Determine the (x, y) coordinate at the center of the cell enclosing the given text.  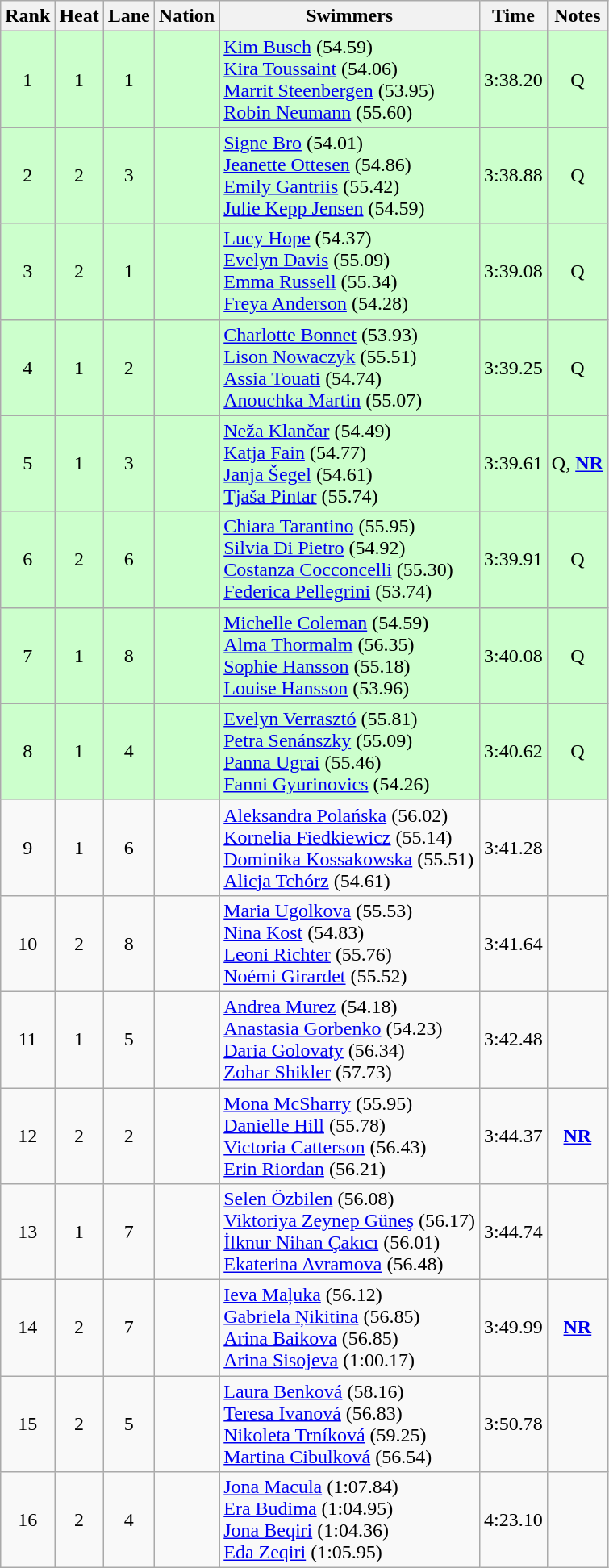
Signe Bro (54.01)Jeanette Ottesen (54.86)Emily Gantriis (55.42)Julie Kepp Jensen (54.59) (350, 176)
12 (27, 1136)
Q, NR (578, 463)
3:39.91 (514, 560)
Ieva Maļuka (56.12)Gabriela Ņikitina (56.85)Arina Baikova (56.85)Arina Sisojeva (1:00.17) (350, 1328)
Lane (129, 16)
Time (514, 16)
Evelyn Verrasztó (55.81)Petra Senánszky (55.09)Panna Ugrai (55.46)Fanni Gyurinovics (54.26) (350, 752)
3:50.78 (514, 1424)
13 (27, 1232)
Heat (79, 16)
Kim Busch (54.59)Kira Toussaint (54.06)Marrit Steenbergen (53.95)Robin Neumann (55.60) (350, 79)
Rank (27, 16)
3:39.08 (514, 271)
3:38.20 (514, 79)
Jona Macula (1:07.84)Era Budima (1:04.95)Jona Beqiri (1:04.36)Eda Zeqiri (1:05.95) (350, 1520)
Swimmers (350, 16)
Laura Benková (58.16)Teresa Ivanová (56.83)Nikoleta Trníková (59.25)Martina Cibulková (56.54) (350, 1424)
3:40.08 (514, 655)
Nation (186, 16)
15 (27, 1424)
10 (27, 944)
Michelle Coleman (54.59)Alma Thormalm (56.35)Sophie Hansson (55.18)Louise Hansson (53.96) (350, 655)
3:39.61 (514, 463)
Maria Ugolkova (55.53)Nina Kost (54.83)Leoni Richter (55.76)Noémi Girardet (55.52) (350, 944)
3:49.99 (514, 1328)
3:44.37 (514, 1136)
Charlotte Bonnet (53.93)Lison Nowaczyk (55.51)Assia Touati (54.74)Anouchka Martin (55.07) (350, 368)
Neža Klančar (54.49)Katja Fain (54.77)Janja Šegel (54.61)Tjaša Pintar (55.74) (350, 463)
3:40.62 (514, 752)
4:23.10 (514, 1520)
Selen Özbilen (56.08)Viktoriya Zeynep Güneş (56.17)İlknur Nihan Çakıcı (56.01)Ekaterina Avramova (56.48) (350, 1232)
Mona McSharry (55.95)Danielle Hill (55.78)Victoria Catterson (56.43)Erin Riordan (56.21) (350, 1136)
3:44.74 (514, 1232)
9 (27, 847)
Lucy Hope (54.37)Evelyn Davis (55.09)Emma Russell (55.34)Freya Anderson (54.28) (350, 271)
Aleksandra Polańska (56.02)Kornelia Fiedkiewicz (55.14)Dominika Kossakowska (55.51)Alicja Tchórz (54.61) (350, 847)
Chiara Tarantino (55.95)Silvia Di Pietro (54.92)Costanza Cocconcelli (55.30)Federica Pellegrini (53.74) (350, 560)
16 (27, 1520)
11 (27, 1039)
Notes (578, 16)
3:41.28 (514, 847)
3:38.88 (514, 176)
3:39.25 (514, 368)
Andrea Murez (54.18)Anastasia Gorbenko (54.23)Daria Golovaty (56.34)Zohar Shikler (57.73) (350, 1039)
3:41.64 (514, 944)
3:42.48 (514, 1039)
14 (27, 1328)
